Detect which cell encompasses the target text, then output its (x, y) center coordinate. 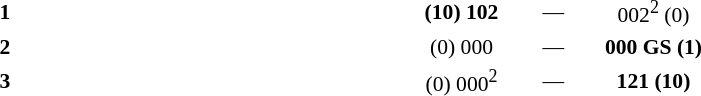
(0) 000 (462, 46)
— (558, 46)
